Determine the [x, y] coordinate at the center of the cell enclosing the given text.  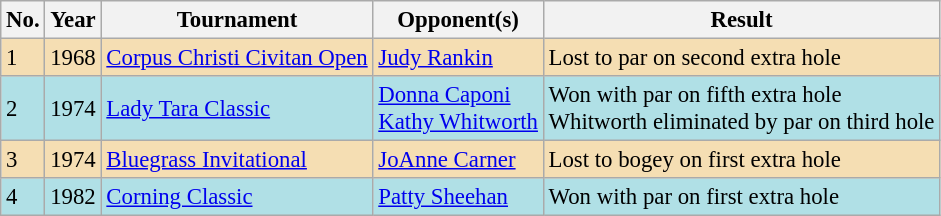
3 [23, 160]
Won with par on first extra hole [742, 197]
Lost to par on second extra hole [742, 58]
1968 [73, 58]
Tournament [237, 20]
Lost to bogey on first extra hole [742, 160]
Corpus Christi Civitan Open [237, 58]
Donna Caponi Kathy Whitworth [458, 108]
Year [73, 20]
Judy Rankin [458, 58]
2 [23, 108]
4 [23, 197]
Won with par on fifth extra holeWhitworth eliminated by par on third hole [742, 108]
Corning Classic [237, 197]
1 [23, 58]
Lady Tara Classic [237, 108]
1982 [73, 197]
Bluegrass Invitational [237, 160]
No. [23, 20]
Patty Sheehan [458, 197]
Opponent(s) [458, 20]
Result [742, 20]
JoAnne Carner [458, 160]
